For the text-containing cell, return its midpoint in (x, y) coordinate format. 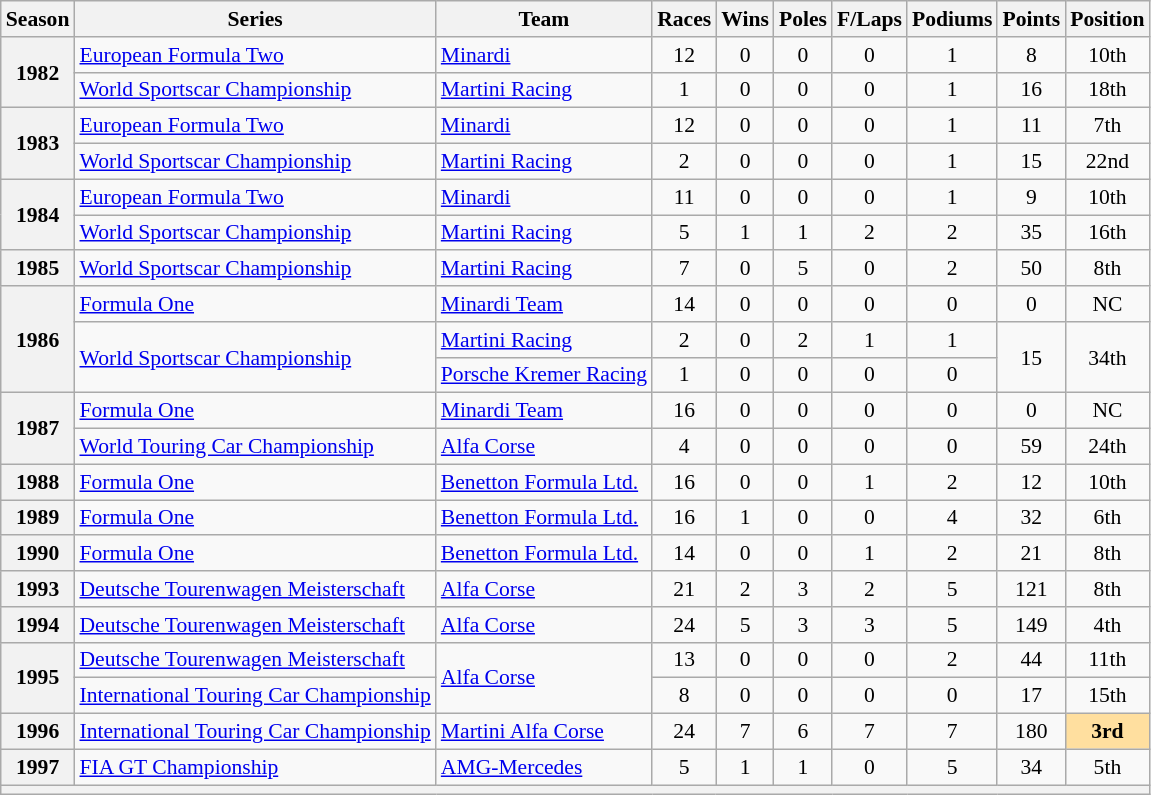
Porsche Kremer Racing (544, 375)
1988 (38, 482)
34 (1031, 767)
F/Laps (870, 19)
9 (1031, 197)
6th (1107, 518)
1982 (38, 72)
13 (684, 660)
17 (1031, 696)
22nd (1107, 162)
Position (1107, 19)
Races (684, 19)
16th (1107, 233)
4th (1107, 625)
Series (254, 19)
18th (1107, 90)
34th (1107, 358)
1983 (38, 144)
Season (38, 19)
1997 (38, 767)
Podiums (952, 19)
Martini Alfa Corse (544, 732)
1990 (38, 554)
Poles (803, 19)
121 (1031, 589)
1984 (38, 214)
50 (1031, 269)
1989 (38, 518)
Wins (745, 19)
11th (1107, 660)
1993 (38, 589)
6 (803, 732)
5th (1107, 767)
7th (1107, 126)
1987 (38, 428)
24th (1107, 447)
15th (1107, 696)
World Touring Car Championship (254, 447)
1996 (38, 732)
1985 (38, 269)
180 (1031, 732)
35 (1031, 233)
FIA GT Championship (254, 767)
1995 (38, 678)
1986 (38, 340)
Points (1031, 19)
59 (1031, 447)
3rd (1107, 732)
AMG-Mercedes (544, 767)
Team (544, 19)
32 (1031, 518)
44 (1031, 660)
149 (1031, 625)
1994 (38, 625)
